Find where the given text appears and provide that cell's center as (x, y) coordinate. 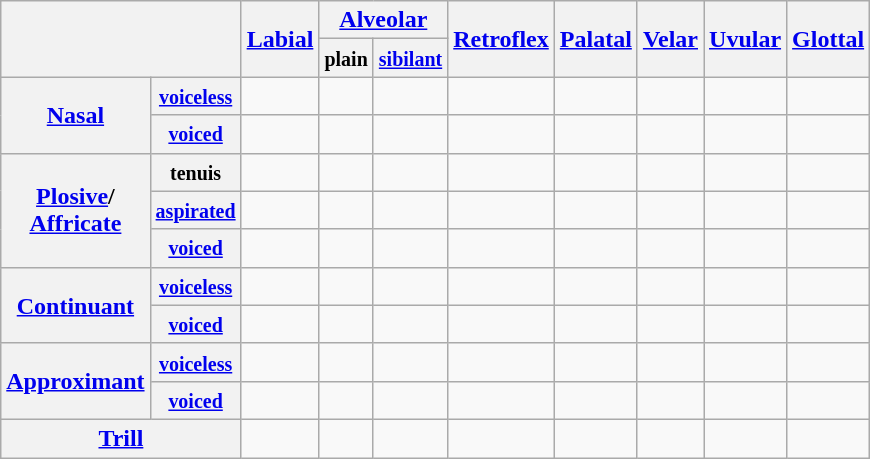
sibilant (410, 58)
Uvular (746, 39)
tenuis (196, 172)
Retroflex (502, 39)
Velar (670, 39)
Alveolar (384, 20)
Glottal (828, 39)
Palatal (596, 39)
Nasal (76, 115)
Labial (280, 39)
Trill (121, 438)
Continuant (76, 305)
Plosive/Affricate (76, 210)
aspirated (196, 210)
Approximant (76, 381)
plain (346, 58)
